Scan for the cell matching the given text and deliver its [X, Y] coordinate at center. 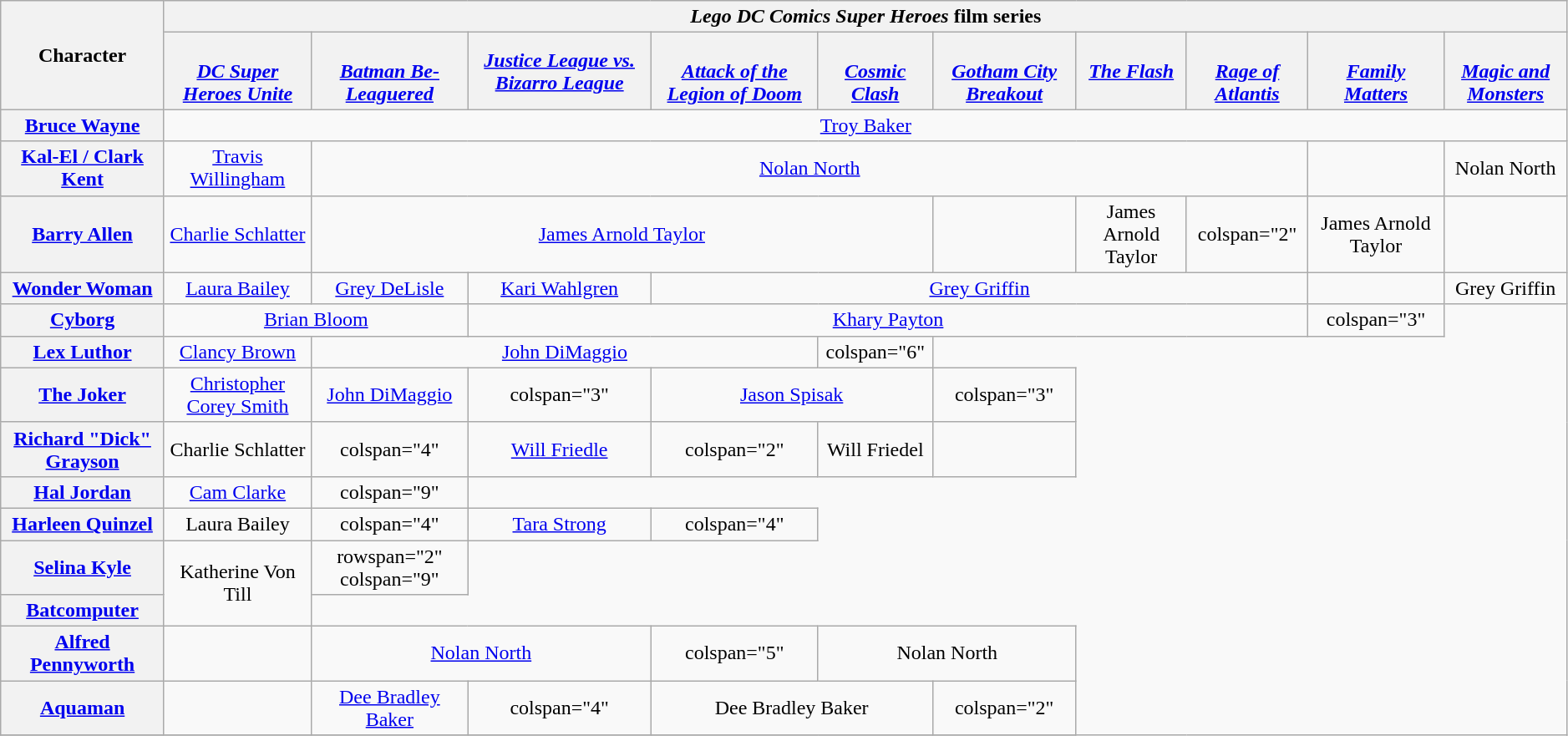
Richard "Dick" Grayson [83, 449]
Family Matters [1376, 71]
Lex Luthor [83, 352]
Gotham City Breakout [1004, 71]
Cam Clarke [237, 492]
Harleen Quinzel [83, 524]
Wonder Woman [83, 288]
Bruce Wayne [83, 125]
Attack of the Legion of Doom [734, 71]
Rage of Atlantis [1247, 71]
Christopher Corey Smith [237, 394]
Grey DeLisle [390, 288]
Lego DC Comics Super Heroes film series [865, 17]
Will Friedel [875, 449]
Cyborg [83, 320]
Tara Strong [560, 524]
Hal Jordan [83, 492]
Kal-El / Clark Kent [83, 169]
The Joker [83, 394]
Kari Wahlgren [560, 288]
Barry Allen [83, 234]
colspan="5" [734, 653]
Travis Willingham [237, 169]
Character [83, 55]
Alfred Pennyworth [83, 653]
Selina Kyle [83, 566]
Jason Spisak [792, 394]
colspan="6" [875, 352]
Will Friedle [560, 449]
DC Super Heroes Unite [237, 71]
colspan="9" [390, 492]
Khary Payton [888, 320]
Troy Baker [865, 125]
Batcomputer [83, 611]
rowspan="2" colspan="9" [390, 566]
The Flash [1131, 71]
Katherine Von Till [237, 583]
Batman Be-Leaguered [390, 71]
Brian Bloom [316, 320]
Justice League vs. Bizarro League [560, 71]
Clancy Brown [237, 352]
Aquaman [83, 708]
Magic and Monsters [1505, 71]
Cosmic Clash [875, 71]
